Locate the cell with the specified text and output its [X, Y] center coordinate. 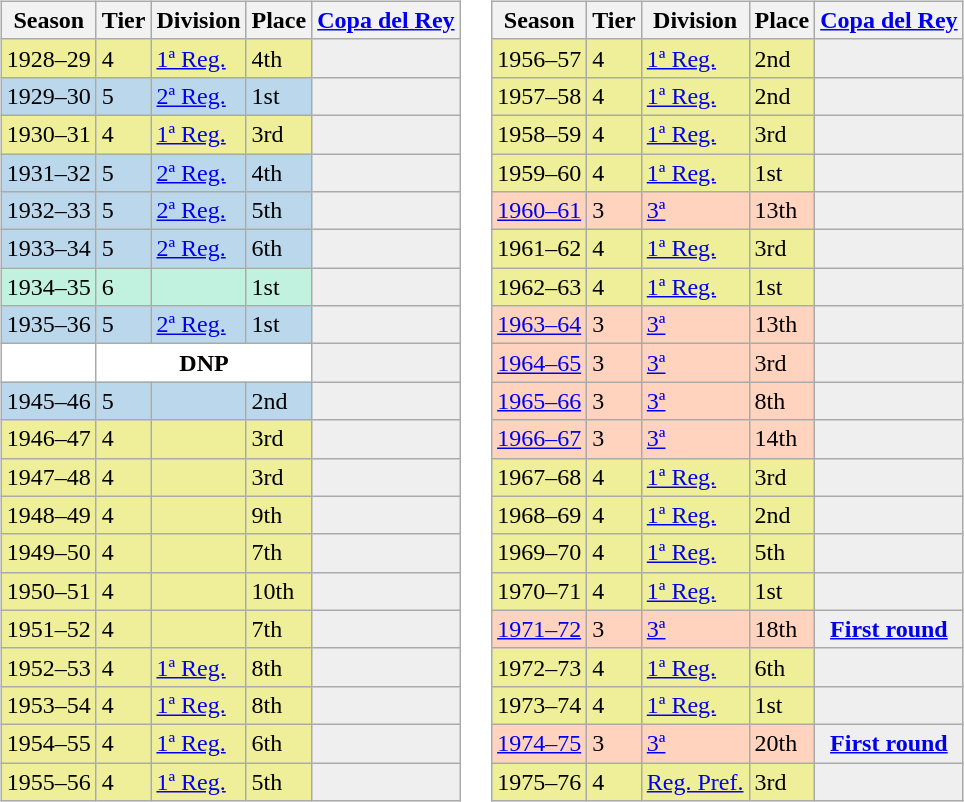
1960–61 [540, 211]
1950–51 [48, 591]
1932–33 [48, 211]
1968–69 [540, 515]
1973–74 [540, 705]
1952–53 [48, 667]
10th [279, 591]
DNP [204, 363]
1947–48 [48, 477]
9th [279, 515]
1958–59 [540, 134]
18th [782, 629]
1962–63 [540, 287]
14th [782, 439]
1971–72 [540, 629]
1957–58 [540, 96]
6 [124, 287]
1961–62 [540, 249]
1945–46 [48, 401]
1956–57 [540, 58]
1953–54 [48, 705]
1935–36 [48, 325]
1954–55 [48, 743]
1951–52 [48, 629]
1929–30 [48, 96]
1959–60 [540, 173]
1969–70 [540, 553]
1966–67 [540, 439]
1955–56 [48, 781]
1970–71 [540, 591]
1974–75 [540, 743]
1928–29 [48, 58]
1949–50 [48, 553]
1930–31 [48, 134]
1948–49 [48, 515]
1963–64 [540, 325]
20th [782, 743]
Reg. Pref. [695, 781]
1946–47 [48, 439]
1931–32 [48, 173]
1975–76 [540, 781]
1972–73 [540, 667]
1934–35 [48, 287]
1933–34 [48, 249]
1967–68 [540, 477]
1964–65 [540, 363]
1965–66 [540, 401]
